Search for the cell housing the specified text and yield its [X, Y] center coordinate. 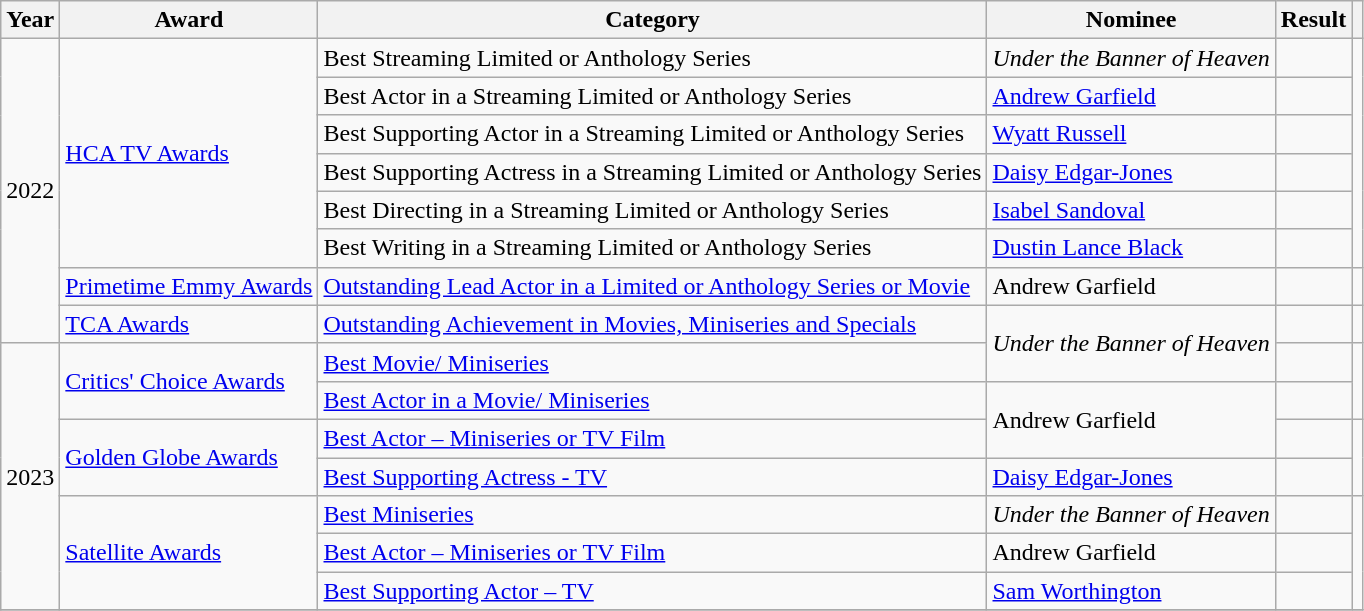
Critics' Choice Awards [189, 381]
Best Supporting Actor in a Streaming Limited or Anthology Series [652, 134]
Best Actor in a Streaming Limited or Anthology Series [652, 96]
Best Movie/ Miniseries [652, 362]
Best Supporting Actress - TV [652, 477]
Category [652, 20]
Satellite Awards [189, 553]
Outstanding Achievement in Movies, Miniseries and Specials [652, 324]
Isabel Sandoval [1131, 210]
Year [30, 20]
2023 [30, 476]
Best Supporting Actress in a Streaming Limited or Anthology Series [652, 172]
Sam Worthington [1131, 591]
Best Supporting Actor – TV [652, 591]
Award [189, 20]
Wyatt Russell [1131, 134]
Golden Globe Awards [189, 457]
Nominee [1131, 20]
Best Streaming Limited or Anthology Series [652, 58]
HCA TV Awards [189, 153]
Outstanding Lead Actor in a Limited or Anthology Series or Movie [652, 286]
Best Directing in a Streaming Limited or Anthology Series [652, 210]
Best Miniseries [652, 515]
Best Writing in a Streaming Limited or Anthology Series [652, 248]
TCA Awards [189, 324]
2022 [30, 191]
Primetime Emmy Awards [189, 286]
Best Actor in a Movie/ Miniseries [652, 400]
Dustin Lance Black [1131, 248]
Result [1313, 20]
